Scan for the cell matching the given text and deliver its (X, Y) coordinate at center. 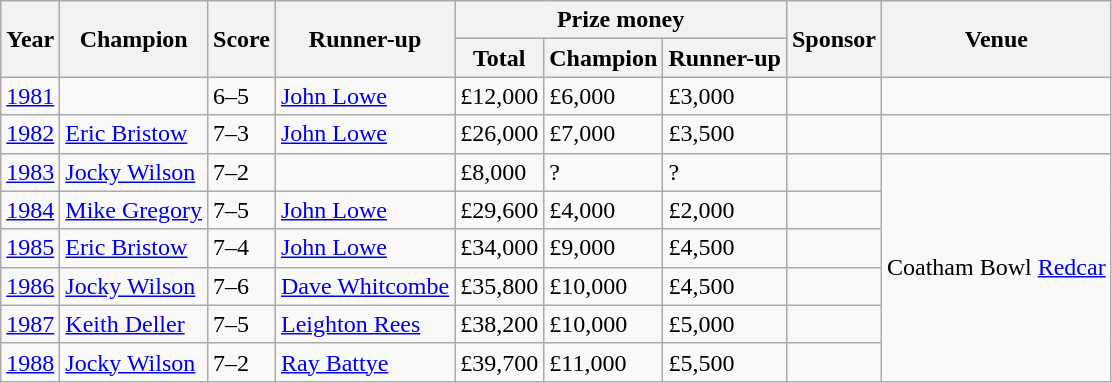
7–6 (242, 286)
1982 (30, 134)
Sponsor (834, 39)
£6,000 (604, 96)
£4,000 (604, 210)
Ray Battye (364, 362)
1986 (30, 286)
1988 (30, 362)
Venue (997, 39)
Leighton Rees (364, 324)
£9,000 (604, 248)
Dave Whitcombe (364, 286)
£3,500 (725, 134)
£2,000 (725, 210)
1984 (30, 210)
£39,700 (500, 362)
£26,000 (500, 134)
Score (242, 39)
Mike Gregory (134, 210)
£5,000 (725, 324)
1987 (30, 324)
£38,200 (500, 324)
Total (500, 58)
£3,000 (725, 96)
£35,800 (500, 286)
7–3 (242, 134)
Keith Deller (134, 324)
1985 (30, 248)
Coatham Bowl Redcar (997, 267)
Prize money (621, 20)
£12,000 (500, 96)
£8,000 (500, 172)
£7,000 (604, 134)
£34,000 (500, 248)
7–4 (242, 248)
£5,500 (725, 362)
£29,600 (500, 210)
Year (30, 39)
£11,000 (604, 362)
6–5 (242, 96)
1981 (30, 96)
1983 (30, 172)
